Identify which cell holds the provided text, then report its [x, y] central coordinate. 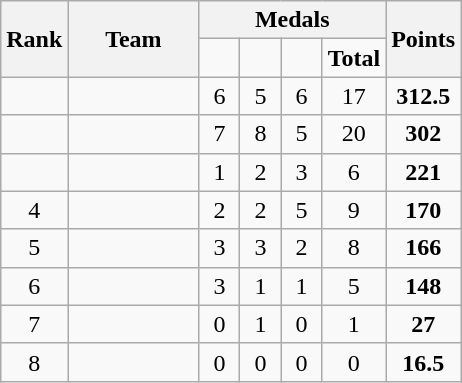
Total [354, 58]
27 [424, 324]
Rank [34, 39]
4 [34, 210]
302 [424, 134]
Medals [292, 20]
9 [354, 210]
16.5 [424, 362]
Points [424, 39]
312.5 [424, 96]
148 [424, 286]
166 [424, 248]
221 [424, 172]
20 [354, 134]
Team [134, 39]
170 [424, 210]
17 [354, 96]
